Search for the cell housing the specified text and yield its [X, Y] center coordinate. 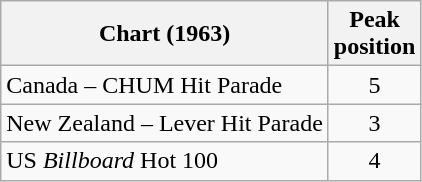
New Zealand – Lever Hit Parade [165, 123]
4 [374, 161]
Canada – CHUM Hit Parade [165, 85]
Chart (1963) [165, 34]
3 [374, 123]
5 [374, 85]
US Billboard Hot 100 [165, 161]
Peakposition [374, 34]
